Return the (x, y) coordinate for the center point of the cell that contains the specified text.  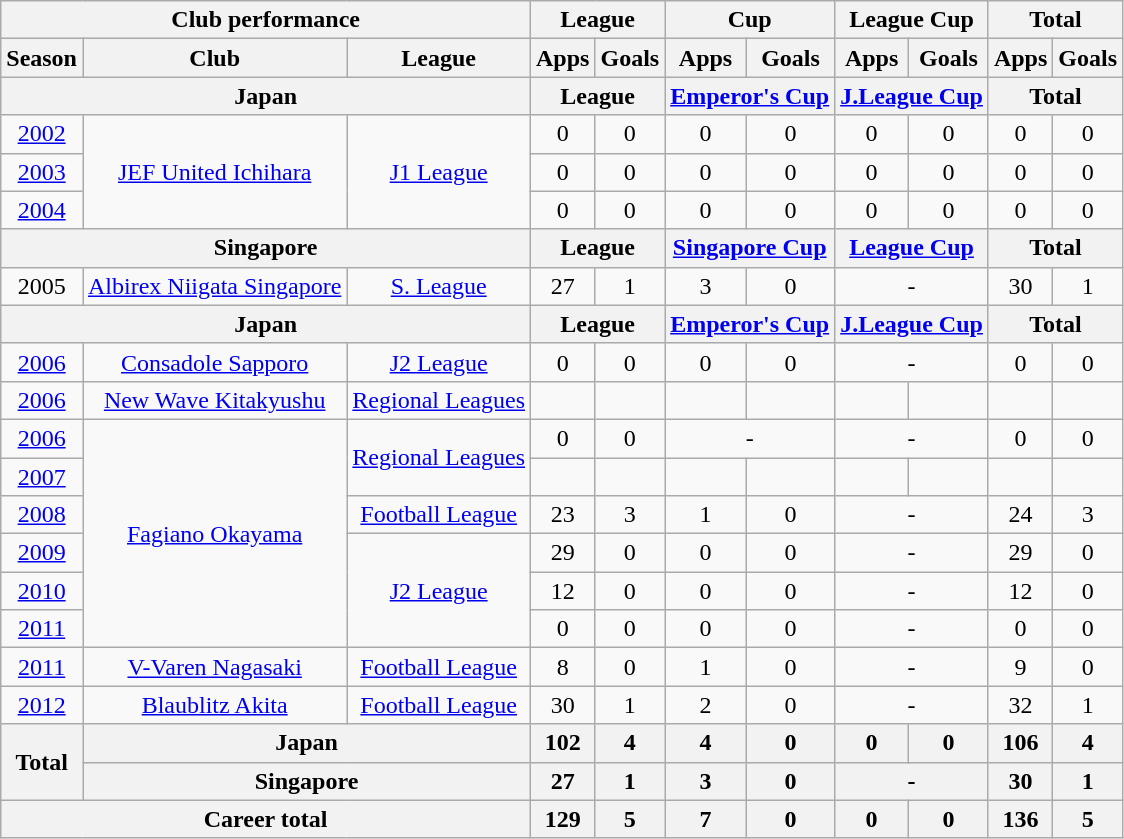
2010 (42, 591)
New Wave Kitakyushu (214, 400)
Club (214, 58)
2 (706, 705)
Career total (266, 819)
Consadole Sapporo (214, 362)
8 (563, 667)
136 (1020, 819)
24 (1020, 515)
106 (1020, 743)
2012 (42, 705)
S. League (439, 286)
V-Varen Nagasaki (214, 667)
Albirex Niigata Singapore (214, 286)
2007 (42, 477)
Season (42, 58)
Blaublitz Akita (214, 705)
Club performance (266, 20)
Cup (750, 20)
2003 (42, 172)
102 (563, 743)
J1 League (439, 172)
2009 (42, 553)
2005 (42, 286)
32 (1020, 705)
23 (563, 515)
2002 (42, 134)
Fagiano Okayama (214, 533)
2004 (42, 210)
JEF United Ichihara (214, 172)
7 (706, 819)
129 (563, 819)
9 (1020, 667)
2008 (42, 515)
Singapore Cup (750, 248)
